Locate the cell with the specified text and output its (x, y) center coordinate. 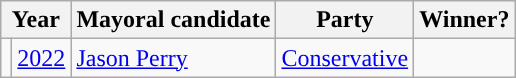
Winner? (464, 20)
Jason Perry (174, 58)
Conservative (345, 58)
Year (36, 20)
Mayoral candidate (174, 20)
2022 (42, 58)
Party (345, 20)
